For the text-containing cell, return its midpoint in (x, y) coordinate format. 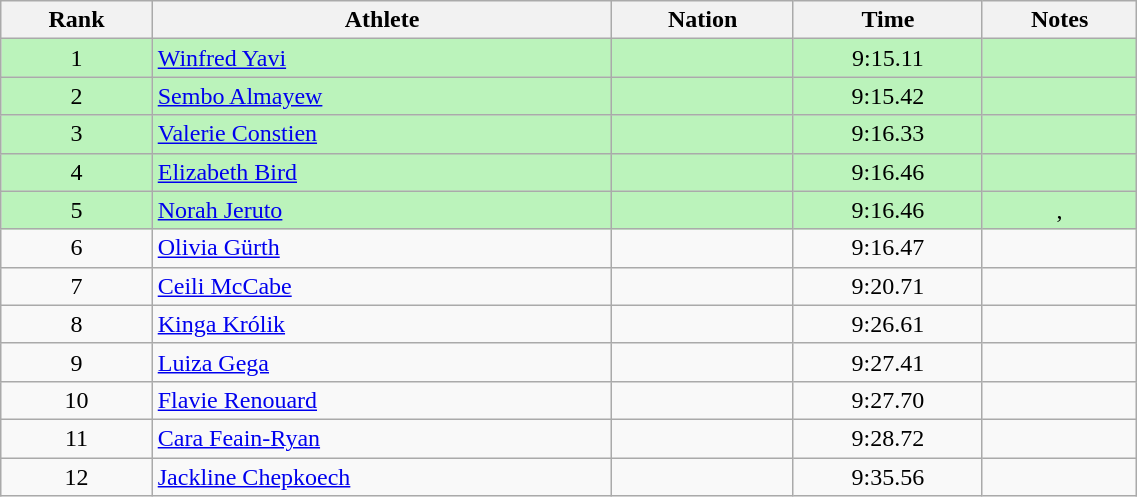
9:20.71 (888, 286)
9:35.56 (888, 477)
12 (76, 477)
Ceili McCabe (382, 286)
9:27.70 (888, 400)
9:15.42 (888, 96)
Norah Jeruto (382, 210)
10 (76, 400)
Sembo Almayew (382, 96)
Time (888, 20)
Valerie Constien (382, 134)
Athlete (382, 20)
Nation (703, 20)
2 (76, 96)
9:16.33 (888, 134)
8 (76, 324)
Notes (1059, 20)
9:26.61 (888, 324)
9:28.72 (888, 438)
Cara Feain-Ryan (382, 438)
Winfred Yavi (382, 58)
9:27.41 (888, 362)
Olivia Gürth (382, 248)
7 (76, 286)
4 (76, 172)
3 (76, 134)
Kinga Królik (382, 324)
9:16.47 (888, 248)
11 (76, 438)
Rank (76, 20)
, (1059, 210)
Jackline Chepkoech (382, 477)
Elizabeth Bird (382, 172)
Luiza Gega (382, 362)
9 (76, 362)
Flavie Renouard (382, 400)
1 (76, 58)
9:15.11 (888, 58)
6 (76, 248)
5 (76, 210)
